Identify which cell holds the provided text, then report its [X, Y] central coordinate. 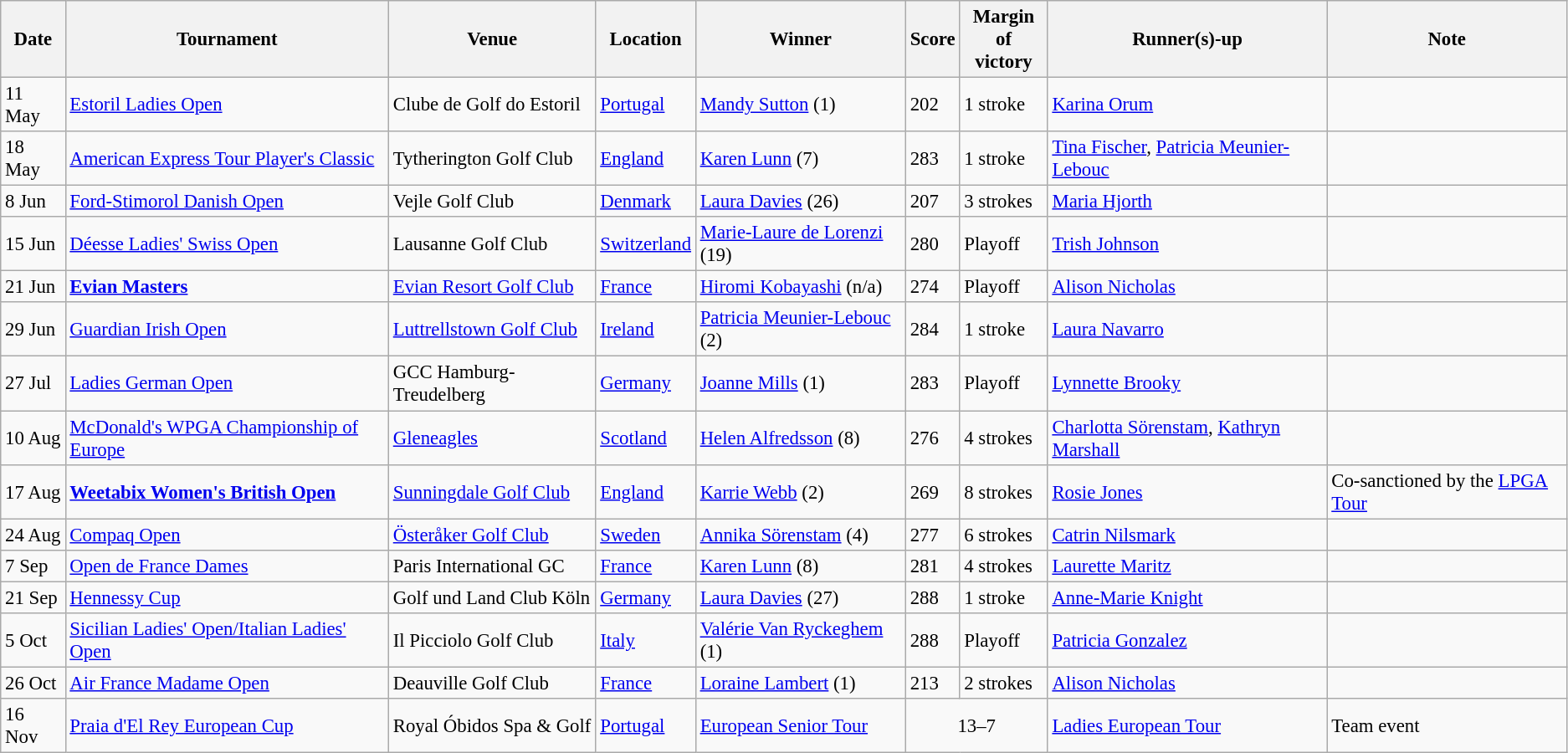
Helen Alfredsson (8) [800, 438]
213 [932, 683]
Evian Resort Golf Club [492, 287]
Evian Masters [227, 287]
Karen Lunn (8) [800, 566]
274 [932, 287]
10 Aug [33, 438]
American Express Tour Player's Classic [227, 159]
277 [932, 535]
GCC Hamburg-Treudelberg [492, 383]
202 [932, 105]
5 Oct [33, 641]
Open de France Dames [227, 566]
Co-sanctioned by the LPGA Tour [1448, 492]
Margin ofvictory [1004, 39]
Lausanne Golf Club [492, 244]
280 [932, 244]
Switzerland [646, 244]
Ladies German Open [227, 383]
Clube de Golf do Estoril [492, 105]
284 [932, 330]
Karrie Webb (2) [800, 492]
Anne-Marie Knight [1187, 597]
Marie-Laure de Lorenzi (19) [800, 244]
Estoril Ladies Open [227, 105]
Joanne Mills (1) [800, 383]
Luttrellstown Golf Club [492, 330]
281 [932, 566]
17 Aug [33, 492]
11 May [33, 105]
Karen Lunn (7) [800, 159]
15 Jun [33, 244]
Charlotta Sörenstam, Kathryn Marshall [1187, 438]
29 Jun [33, 330]
Patricia Meunier-Lebouc (2) [800, 330]
16 Nov [33, 726]
Venue [492, 39]
Maria Hjorth [1187, 202]
Tournament [227, 39]
Denmark [646, 202]
207 [932, 202]
Mandy Sutton (1) [800, 105]
European Senior Tour [800, 726]
Note [1448, 39]
276 [932, 438]
Ireland [646, 330]
Sweden [646, 535]
26 Oct [33, 683]
Sunningdale Golf Club [492, 492]
Laurette Maritz [1187, 566]
McDonald's WPGA Championship of Europe [227, 438]
Österåker Golf Club [492, 535]
Hiromi Kobayashi (n/a) [800, 287]
Laura Navarro [1187, 330]
Deauville Golf Club [492, 683]
Team event [1448, 726]
Compaq Open [227, 535]
Tina Fischer, Patricia Meunier-Lebouc [1187, 159]
8 strokes [1004, 492]
Scotland [646, 438]
Gleneagles [492, 438]
Sicilian Ladies' Open/Italian Ladies' Open [227, 641]
Ladies European Tour [1187, 726]
269 [932, 492]
Annika Sörenstam (4) [800, 535]
3 strokes [1004, 202]
Date [33, 39]
Guardian Irish Open [227, 330]
Lynnette Brooky [1187, 383]
Catrin Nilsmark [1187, 535]
Paris International GC [492, 566]
7 Sep [33, 566]
Karina Orum [1187, 105]
Runner(s)-up [1187, 39]
Trish Johnson [1187, 244]
21 Jun [33, 287]
Patricia Gonzalez [1187, 641]
Weetabix Women's British Open [227, 492]
8 Jun [33, 202]
Golf und Land Club Köln [492, 597]
Air France Madame Open [227, 683]
Valérie Van Ryckeghem (1) [800, 641]
27 Jul [33, 383]
Déesse Ladies' Swiss Open [227, 244]
18 May [33, 159]
Loraine Lambert (1) [800, 683]
13–7 [976, 726]
Royal Óbidos Spa & Golf [492, 726]
Score [932, 39]
Rosie Jones [1187, 492]
Laura Davies (27) [800, 597]
2 strokes [1004, 683]
Laura Davies (26) [800, 202]
24 Aug [33, 535]
6 strokes [1004, 535]
Vejle Golf Club [492, 202]
Tytherington Golf Club [492, 159]
Praia d'El Rey European Cup [227, 726]
Il Picciolo Golf Club [492, 641]
Winner [800, 39]
Ford-Stimorol Danish Open [227, 202]
Italy [646, 641]
Location [646, 39]
Hennessy Cup [227, 597]
21 Sep [33, 597]
